For the text-containing cell, return its midpoint in [x, y] coordinate format. 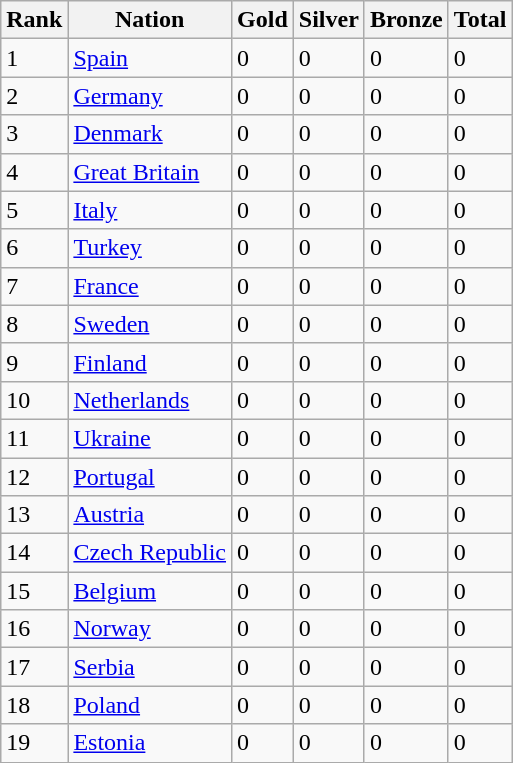
France [150, 286]
8 [34, 324]
Rank [34, 20]
Estonia [150, 743]
11 [34, 438]
Belgium [150, 591]
4 [34, 172]
19 [34, 743]
6 [34, 248]
9 [34, 362]
Serbia [150, 667]
Spain [150, 58]
10 [34, 400]
Great Britain [150, 172]
Poland [150, 705]
7 [34, 286]
Nation [150, 20]
Turkey [150, 248]
Finland [150, 362]
Netherlands [150, 400]
16 [34, 629]
12 [34, 477]
Denmark [150, 134]
Ukraine [150, 438]
Austria [150, 515]
Italy [150, 210]
2 [34, 96]
Sweden [150, 324]
Gold [263, 20]
13 [34, 515]
18 [34, 705]
5 [34, 210]
Total [480, 20]
Silver [328, 20]
15 [34, 591]
17 [34, 667]
Bronze [406, 20]
Portugal [150, 477]
14 [34, 553]
3 [34, 134]
Germany [150, 96]
Czech Republic [150, 553]
Norway [150, 629]
1 [34, 58]
